Detect which cell encompasses the target text, then output its (X, Y) center coordinate. 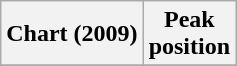
Peakposition (189, 34)
Chart (2009) (72, 34)
